Capture the cell that displays the provided text and extract its [x, y] central coordinate. 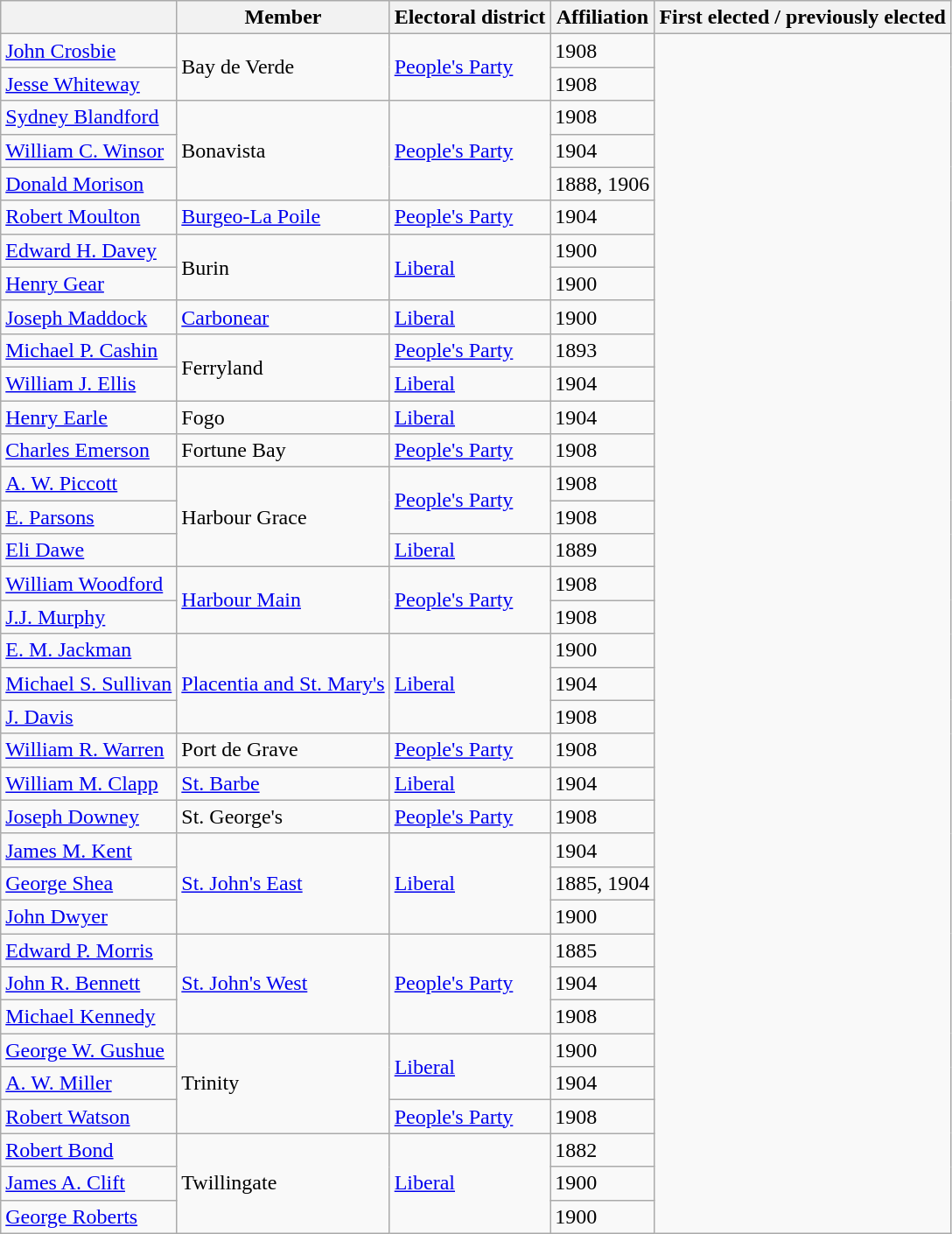
Michael P. Cashin [89, 350]
Joseph Maddock [89, 317]
J.J. Murphy [89, 617]
Jesse Whiteway [89, 84]
Burin [283, 267]
Fogo [283, 417]
Edward P. Morris [89, 950]
Henry Gear [89, 284]
Charles Emerson [89, 451]
Michael S. Sullivan [89, 684]
E. M. Jackman [89, 650]
George Shea [89, 883]
George Roberts [89, 1216]
John R. Bennett [89, 984]
John Crosbie [89, 51]
John Dwyer [89, 916]
Burgeo-La Poile [283, 217]
J. Davis [89, 717]
1885 [602, 950]
William R. Warren [89, 750]
William M. Clapp [89, 783]
1893 [602, 350]
Trinity [283, 1083]
Robert Bond [89, 1150]
1885, 1904 [602, 883]
Michael Kennedy [89, 1017]
Ferryland [283, 367]
Eli Dawe [89, 550]
William C. Winsor [89, 151]
Joseph Downey [89, 817]
Henry Earle [89, 417]
Carbonear [283, 317]
First elected / previously elected [803, 18]
Placentia and St. Mary's [283, 684]
Edward H. Davey [89, 250]
Harbour Main [283, 600]
Member [283, 18]
James M. Kent [89, 850]
James A. Clift [89, 1183]
Robert Moulton [89, 217]
St. John's East [283, 883]
Affiliation [602, 18]
Bonavista [283, 151]
Donald Morison [89, 184]
William Woodford [89, 584]
William J. Ellis [89, 383]
St. Barbe [283, 783]
Harbour Grace [283, 517]
Port de Grave [283, 750]
Robert Watson [89, 1117]
St. John's West [283, 983]
1889 [602, 550]
A. W. Miller [89, 1083]
E. Parsons [89, 517]
Fortune Bay [283, 451]
1882 [602, 1150]
Bay de Verde [283, 67]
Electoral district [470, 18]
Twillingate [283, 1183]
Sydney Blandford [89, 117]
A. W. Piccott [89, 484]
George W. Gushue [89, 1050]
1888, 1906 [602, 184]
St. George's [283, 817]
